Search for the cell housing the specified text and yield its (X, Y) center coordinate. 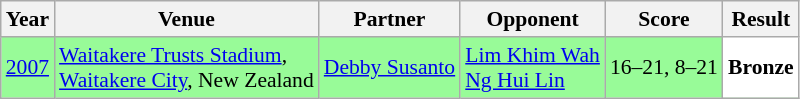
Year (28, 19)
Lim Khim Wah Ng Hui Lin (532, 68)
Score (664, 19)
Waitakere Trusts Stadium,Waitakere City, New Zealand (186, 68)
Partner (390, 19)
16–21, 8–21 (664, 68)
Venue (186, 19)
Result (761, 19)
Bronze (761, 68)
Opponent (532, 19)
2007 (28, 68)
Debby Susanto (390, 68)
